Return [X, Y] of the center of cell containing provided text 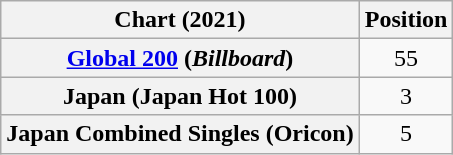
Chart (2021) [180, 20]
3 [406, 96]
55 [406, 58]
5 [406, 134]
Japan Combined Singles (Oricon) [180, 134]
Japan (Japan Hot 100) [180, 96]
Global 200 (Billboard) [180, 58]
Position [406, 20]
